Output the [x, y] coordinate of the center of the cell containing the given text.  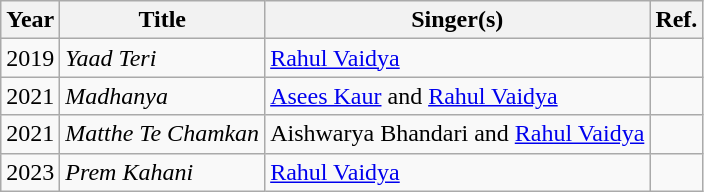
Ref. [676, 20]
Singer(s) [458, 20]
2019 [30, 58]
Asees Kaur and Rahul Vaidya [458, 96]
2023 [30, 172]
Year [30, 20]
Prem Kahani [162, 172]
Title [162, 20]
Aishwarya Bhandari and Rahul Vaidya [458, 134]
Yaad Teri [162, 58]
Madhanya [162, 96]
Matthe Te Chamkan [162, 134]
